Scan for the cell matching the given text and deliver its (x, y) coordinate at center. 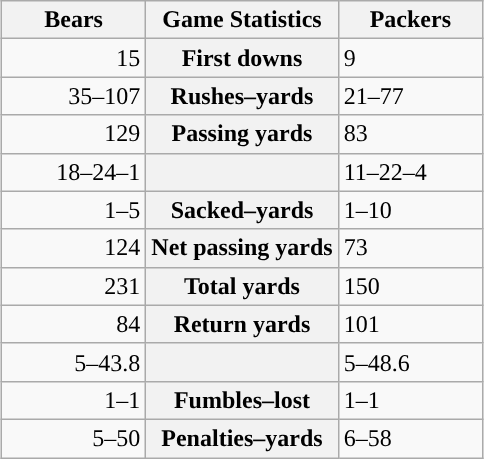
5–43.8 (73, 362)
35–107 (73, 96)
231 (73, 286)
11–22–4 (410, 172)
21–77 (410, 96)
5–48.6 (410, 362)
1–10 (410, 210)
Rushes–yards (242, 96)
Passing yards (242, 134)
Net passing yards (242, 248)
Game Statistics (242, 20)
9 (410, 58)
Total yards (242, 286)
15 (73, 58)
84 (73, 324)
73 (410, 248)
6–58 (410, 438)
Penalties–yards (242, 438)
18–24–1 (73, 172)
First downs (242, 58)
83 (410, 134)
5–50 (73, 438)
Packers (410, 20)
Bears (73, 20)
1–5 (73, 210)
129 (73, 134)
Return yards (242, 324)
Sacked–yards (242, 210)
Fumbles–lost (242, 400)
124 (73, 248)
101 (410, 324)
150 (410, 286)
